Pinpoint the cell where the given text exists, returning its [X, Y] midpoint coordinate. 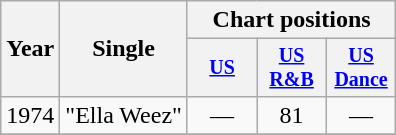
USDance [360, 68]
US [222, 68]
Single [124, 49]
Year [30, 49]
"Ella Weez" [124, 115]
Chart positions [291, 20]
USR&B [292, 68]
1974 [30, 115]
81 [292, 115]
